Output the (x, y) coordinate of the center of the cell containing the given text.  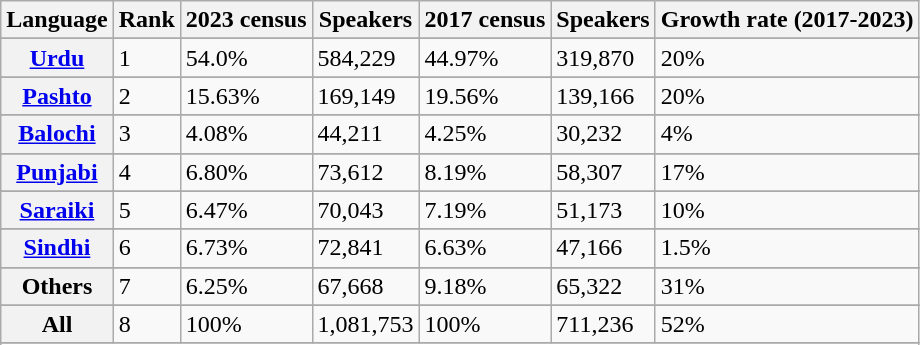
67,668 (366, 286)
139,166 (603, 96)
2017 census (485, 20)
30,232 (603, 134)
44,211 (366, 134)
6.25% (246, 286)
51,173 (603, 210)
2023 census (246, 20)
52% (787, 324)
Growth rate (2017-2023) (787, 20)
8.19% (485, 172)
73,612 (366, 172)
5 (146, 210)
8 (146, 324)
72,841 (366, 248)
15.63% (246, 96)
Rank (146, 20)
44.97% (485, 58)
9.18% (485, 286)
319,870 (603, 58)
1,081,753 (366, 324)
31% (787, 286)
All (57, 324)
19.56% (485, 96)
3 (146, 134)
1 (146, 58)
54.0% (246, 58)
7 (146, 286)
6.63% (485, 248)
17% (787, 172)
Language (57, 20)
58,307 (603, 172)
4% (787, 134)
4 (146, 172)
Balochi (57, 134)
10% (787, 210)
1.5% (787, 248)
6.73% (246, 248)
Punjabi (57, 172)
584,229 (366, 58)
7.19% (485, 210)
4.25% (485, 134)
Urdu (57, 58)
Pashto (57, 96)
Sindhi (57, 248)
70,043 (366, 210)
6 (146, 248)
6.80% (246, 172)
169,149 (366, 96)
Saraiki (57, 210)
711,236 (603, 324)
4.08% (246, 134)
2 (146, 96)
6.47% (246, 210)
Others (57, 286)
65,322 (603, 286)
47,166 (603, 248)
